Extract the [x, y] coordinate from the center of the cell holding the provided text.  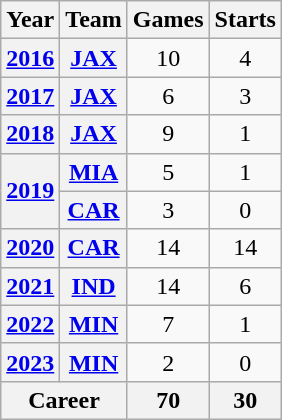
4 [245, 58]
2019 [30, 191]
2017 [30, 96]
Games [168, 20]
2 [168, 362]
5 [168, 172]
2020 [30, 248]
30 [245, 400]
Starts [245, 20]
70 [168, 400]
MIA [94, 172]
Team [94, 20]
2021 [30, 286]
10 [168, 58]
2022 [30, 324]
2018 [30, 134]
2016 [30, 58]
2023 [30, 362]
7 [168, 324]
IND [94, 286]
9 [168, 134]
Career [64, 400]
Year [30, 20]
